Detect which cell encompasses the target text, then output its (X, Y) center coordinate. 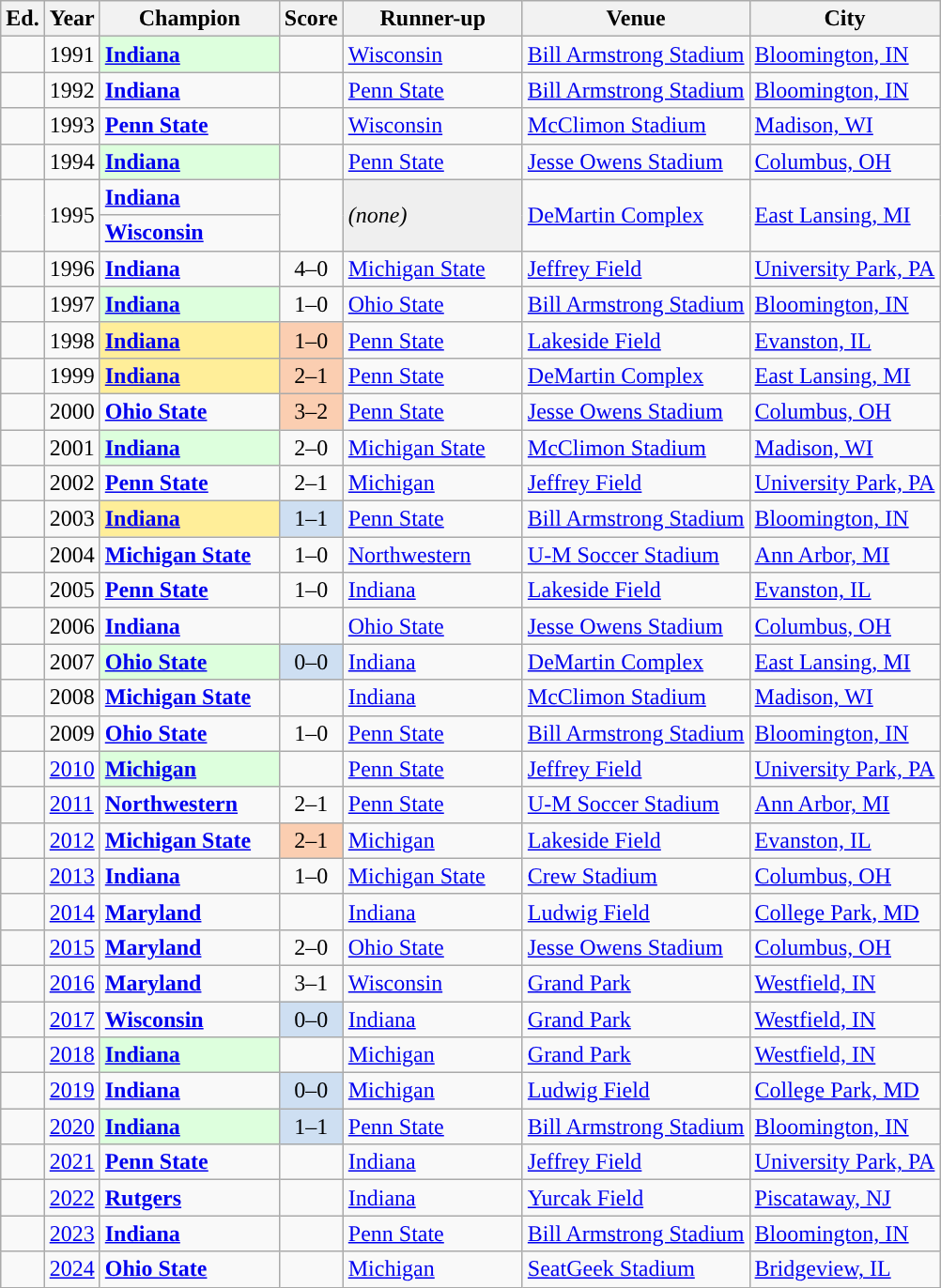
1999 (71, 376)
1991 (71, 54)
3–1 (311, 983)
2004 (71, 555)
2013 (71, 876)
Rutgers (190, 1198)
2005 (71, 590)
2023 (71, 1234)
Champion (190, 19)
2019 (71, 1091)
1998 (71, 340)
Crew Stadium (636, 876)
2009 (71, 733)
Piscataway, NJ (845, 1198)
2008 (71, 698)
Year (71, 19)
2007 (71, 662)
2022 (71, 1198)
2002 (71, 483)
1997 (71, 304)
1993 (71, 126)
1996 (71, 268)
1995 (71, 215)
4–0 (311, 268)
2003 (71, 519)
2000 (71, 411)
(none) (432, 215)
2016 (71, 983)
2006 (71, 626)
Yurcak Field (636, 1198)
City (845, 19)
1992 (71, 90)
2011 (71, 805)
2020 (71, 1127)
Bridgeview, IL (845, 1269)
2014 (71, 912)
2024 (71, 1269)
Runner-up (432, 19)
2015 (71, 947)
2010 (71, 769)
Score (311, 19)
SeatGeek Stadium (636, 1269)
Venue (636, 19)
2012 (71, 840)
Ed. (23, 19)
2018 (71, 1055)
1994 (71, 161)
2001 (71, 448)
2021 (71, 1162)
3–2 (311, 411)
2017 (71, 1019)
